Determine the (X, Y) coordinate at the center of the cell enclosing the given text.  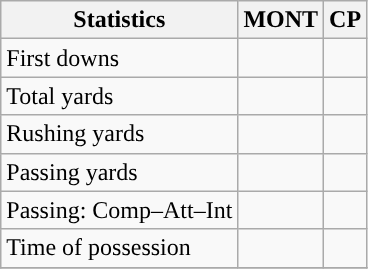
CP (346, 20)
Passing yards (120, 172)
Rushing yards (120, 134)
First downs (120, 58)
MONT (281, 20)
Statistics (120, 20)
Passing: Comp–Att–Int (120, 210)
Total yards (120, 96)
Time of possession (120, 248)
